Determine the (x, y) coordinate at the center of the cell enclosing the given text.  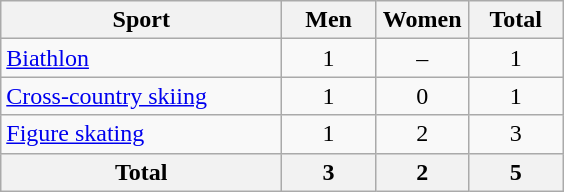
5 (516, 172)
Men (329, 20)
Biathlon (142, 58)
0 (422, 96)
Figure skating (142, 134)
Sport (142, 20)
Women (422, 20)
– (422, 58)
Cross-country skiing (142, 96)
